From the cell containing the given text, extract its center point as [x, y] coordinate. 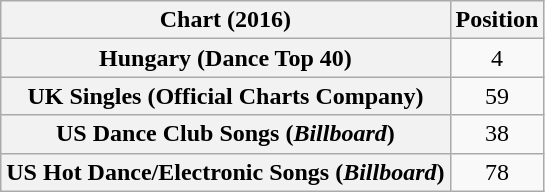
US Dance Club Songs (Billboard) [226, 134]
78 [497, 172]
Hungary (Dance Top 40) [226, 58]
Chart (2016) [226, 20]
UK Singles (Official Charts Company) [226, 96]
US Hot Dance/Electronic Songs (Billboard) [226, 172]
Position [497, 20]
38 [497, 134]
4 [497, 58]
59 [497, 96]
